Detect which cell encompasses the target text, then output its [x, y] center coordinate. 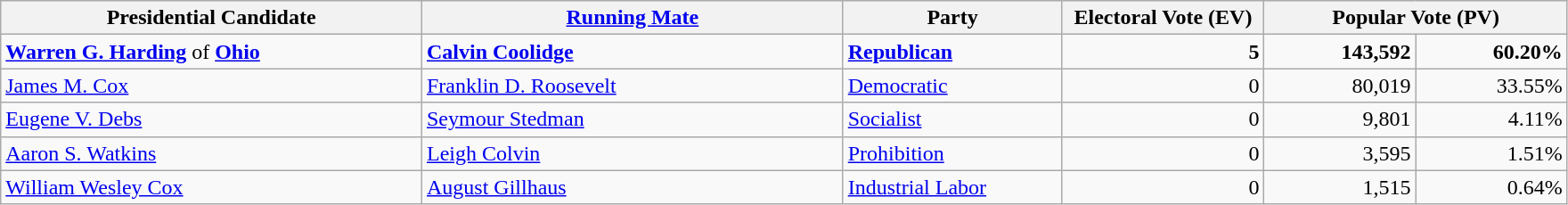
Electoral Vote (EV) [1164, 18]
80,019 [1340, 86]
1,515 [1340, 187]
5 [1164, 52]
Popular Vote (PV) [1416, 18]
Party [952, 18]
1.51% [1491, 153]
James M. Cox [212, 86]
Running Mate [633, 18]
Industrial Labor [952, 187]
9,801 [1340, 119]
Democratic [952, 86]
Calvin Coolidge [633, 52]
143,592 [1340, 52]
0.64% [1491, 187]
Leigh Colvin [633, 153]
Prohibition [952, 153]
Republican [952, 52]
33.55% [1491, 86]
Franklin D. Roosevelt [633, 86]
Warren G. Harding of Ohio [212, 52]
August Gillhaus [633, 187]
William Wesley Cox [212, 187]
Seymour Stedman [633, 119]
Aaron S. Watkins [212, 153]
Socialist [952, 119]
60.20% [1491, 52]
4.11% [1491, 119]
Presidential Candidate [212, 18]
Eugene V. Debs [212, 119]
3,595 [1340, 153]
